Search for the cell housing the specified text and yield its [x, y] center coordinate. 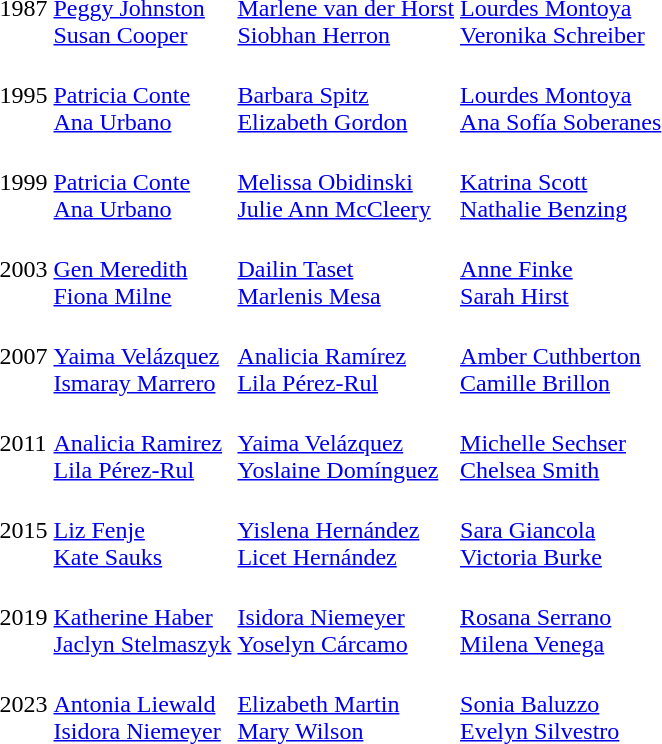
Barbara SpitzElizabeth Gordon [346, 95]
Liz FenjeKate Sauks [142, 530]
Melissa Obidinski Julie Ann McCleery [346, 182]
Gen Meredith Fiona Milne [142, 269]
Yaima VelázquezIsmaray Marrero [142, 356]
Analicia RamírezLila Pérez-Rul [346, 356]
Dailin Taset Marlenis Mesa [346, 269]
Yislena HernándezLicet Hernández [346, 530]
Yaima Velázquez Yoslaine Domínguez [346, 443]
Katherine HaberJaclyn Stelmaszyk [142, 617]
Isidora NiemeyerYoselyn Cárcamo [346, 617]
Analicia Ramirez Lila Pérez-Rul [142, 443]
